Locate the cell with the specified text and output its (X, Y) center coordinate. 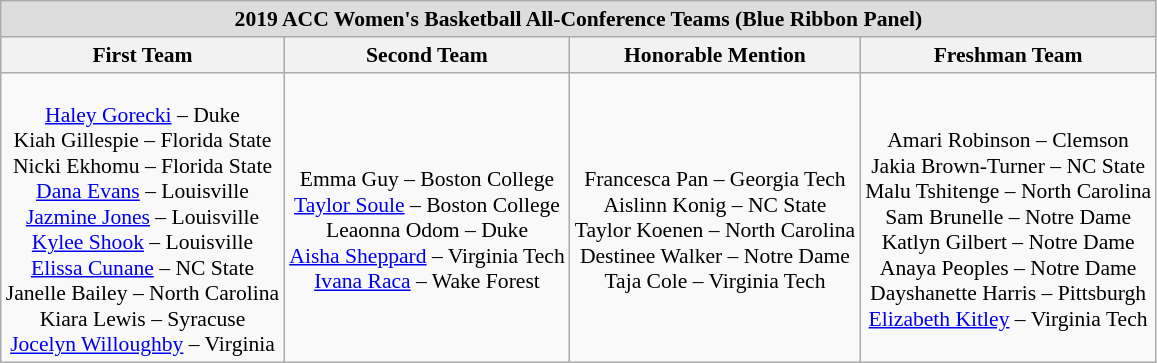
Francesca Pan – Georgia Tech Aislinn Konig – NC State Taylor Koenen – North Carolina Destinee Walker – Notre Dame Taja Cole – Virginia Tech (715, 218)
2019 ACC Women's Basketball All-Conference Teams (Blue Ribbon Panel) (578, 19)
Honorable Mention (715, 55)
Second Team (427, 55)
Emma Guy – Boston College Taylor Soule – Boston College Leaonna Odom – Duke Aisha Sheppard – Virginia Tech Ivana Raca – Wake Forest (427, 218)
First Team (142, 55)
Freshman Team (1008, 55)
